For the text-containing cell, return its midpoint in (X, Y) coordinate format. 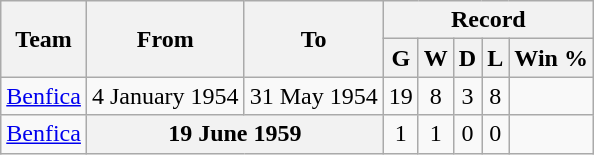
31 May 1954 (314, 96)
L (496, 58)
3 (467, 96)
19 June 1959 (234, 134)
D (467, 58)
Record (488, 20)
Team (44, 39)
W (436, 58)
To (314, 39)
From (165, 39)
Win % (552, 58)
G (400, 58)
19 (400, 96)
4 January 1954 (165, 96)
